Return (X, Y) of the center of cell containing provided text 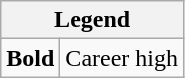
Bold (30, 58)
Career high (122, 58)
Legend (92, 20)
